Extract the [X, Y] coordinate from the center of the cell holding the provided text.  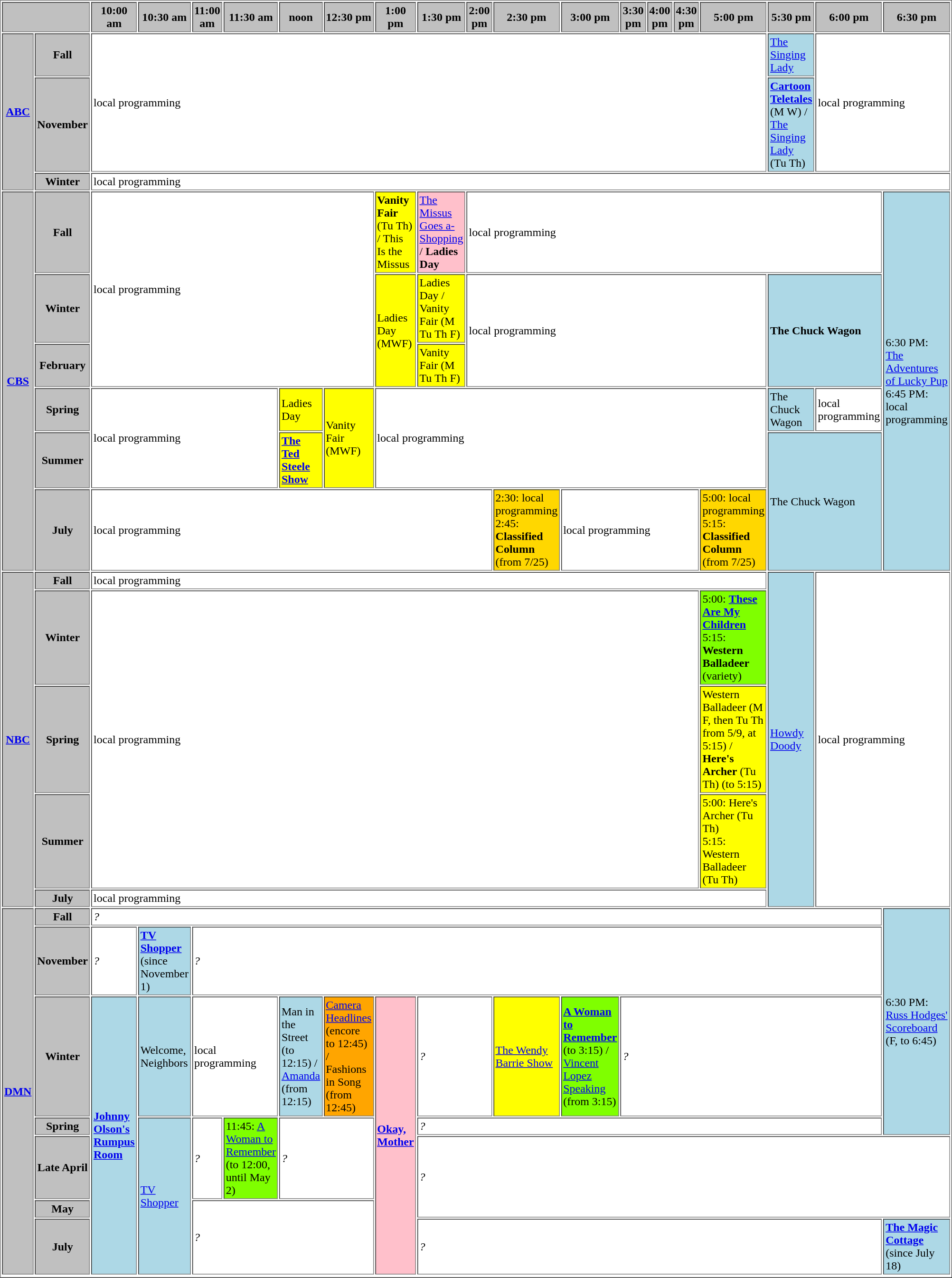
Ladies Day (MWF) [396, 331]
Vanity Fair (Tu Th) / This Is the Missus [396, 233]
12:30 pm [349, 17]
Okay, Mother [396, 1135]
Howdy Doody [791, 739]
Man in the Street (to 12:15) / Amanda (from 12:15) [301, 1056]
Vanity Fair (M Tu Th F) [442, 365]
Johnny Olson's Rumpus Room [114, 1135]
TV Shopper (since November 1) [164, 961]
NBC [18, 739]
5:00: Here's Archer (Tu Th)5:15: Western Balladeer (Tu Th) [734, 841]
Cartoon Teletales (M W) / The Singing Lady (Tu Th) [791, 125]
CBS [18, 381]
DMN [18, 1091]
5:00 pm [734, 17]
The Ted Steele Show [301, 460]
11:45: A Woman to Remember (to 12:00, until May 2) [251, 1159]
February [63, 365]
5:30 pm [791, 17]
2:30: local programming2:45: Classified Column (from 7/25) [527, 530]
A Woman to Remember (to 3:15) / Vincent Lopez Speaking (from 3:15) [590, 1056]
Vanity Fair (MWF) [349, 438]
noon [301, 17]
Western Balladeer (M F, then Tu Th from 5/9, at 5:15) / Here's Archer (Tu Th) (to 5:15) [734, 739]
1:00 pm [396, 17]
4:30 pm [687, 17]
TV Shopper [164, 1196]
6:30 pm [917, 17]
4:00 pm [660, 17]
3:00 pm [590, 17]
Camera Headlines (encore to 12:45) / Fashions in Song (from 12:45) [349, 1056]
5:00: local programming5:15: Classified Column (from 7/25) [734, 530]
Late April [63, 1167]
11:30 am [251, 17]
6:30 PM: The Adventures of Lucky Pup6:45 PM: local programming [917, 381]
11:00 am [207, 17]
10:00 am [114, 17]
6:30 PM: Russ Hodges' Scoreboard (F, to 6:45) [917, 1021]
3:30 pm [633, 17]
6:00 pm [849, 17]
The Missus Goes a-Shopping / Ladies Day [442, 233]
5:00: These Are My Children5:15: Western Balladeer (variety) [734, 638]
The Wendy Barrie Show [527, 1056]
Ladies Day / Vanity Fair (M Tu Th F) [442, 309]
The Singing Lady [791, 55]
Welcome, Neighbors [164, 1056]
The Magic Cottage (since July 18) [917, 1246]
2:30 pm [527, 17]
10:30 am [164, 17]
Ladies Day [301, 410]
1:30 pm [442, 17]
May [63, 1209]
ABC [18, 112]
2:00 pm [480, 17]
